Identify which cell holds the provided text, then report its [X, Y] central coordinate. 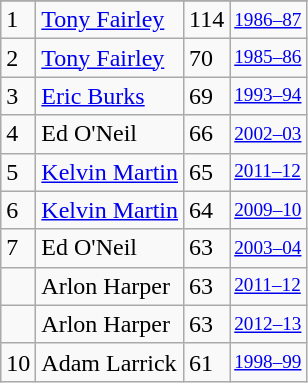
3 [18, 96]
1993–94 [268, 96]
2 [18, 58]
Adam Larrick [110, 362]
114 [207, 20]
2009–10 [268, 210]
1986–87 [268, 20]
1998–99 [268, 362]
65 [207, 172]
4 [18, 134]
7 [18, 248]
64 [207, 210]
10 [18, 362]
61 [207, 362]
1 [18, 20]
Eric Burks [110, 96]
70 [207, 58]
6 [18, 210]
2003–04 [268, 248]
2002–03 [268, 134]
66 [207, 134]
1985–86 [268, 58]
5 [18, 172]
69 [207, 96]
2012–13 [268, 324]
